Provide the [x, y] coordinate of the cell's center where the given text is located.  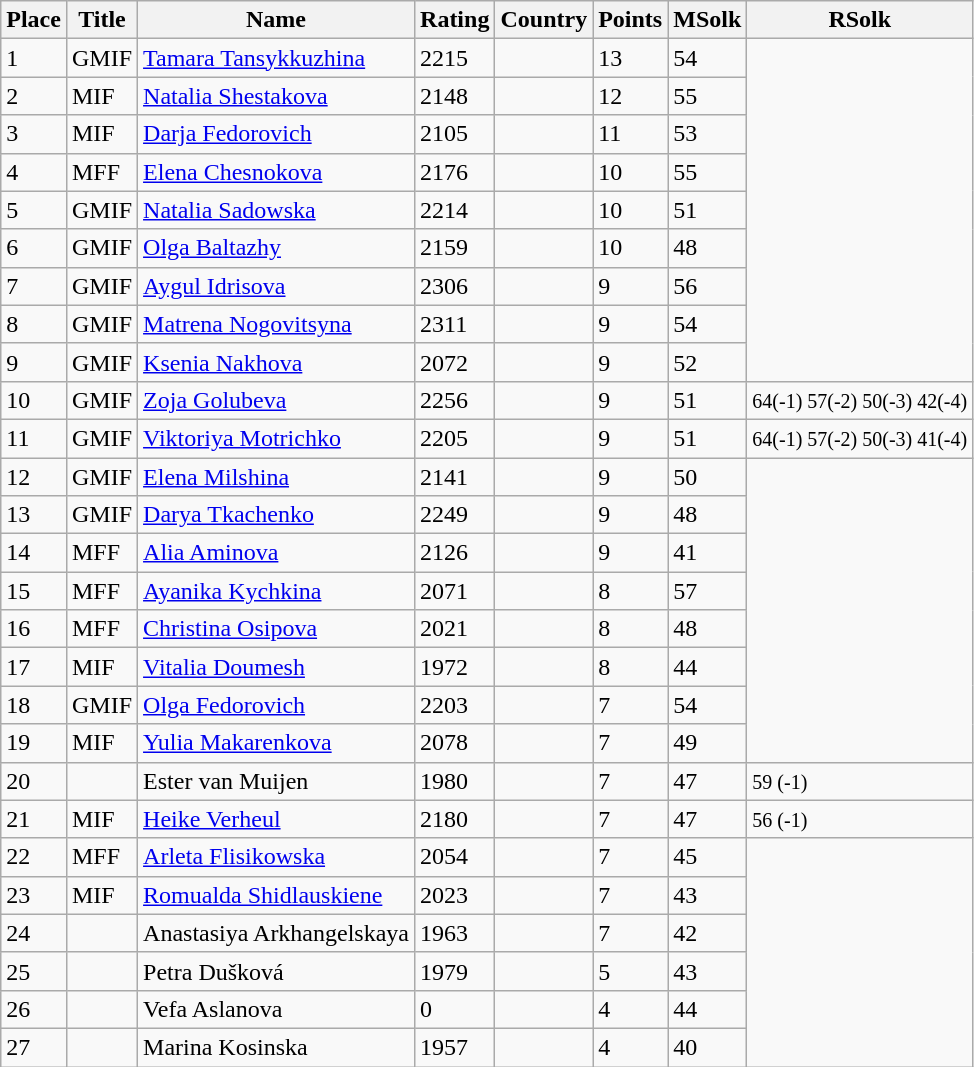
24 [34, 933]
2311 [455, 324]
RSolk [860, 20]
Darya Tkachenko [276, 515]
2215 [455, 58]
Title [102, 20]
2 [34, 96]
2021 [455, 629]
45 [708, 857]
2306 [455, 286]
1963 [455, 933]
2214 [455, 210]
Natalia Sadowska [276, 210]
Arleta Flisikowska [276, 857]
Heike Verheul [276, 819]
2256 [455, 400]
41 [708, 553]
Elena Chesnokova [276, 172]
2071 [455, 591]
Ester van Muijen [276, 781]
6 [34, 248]
14 [34, 553]
56 [708, 286]
50 [708, 477]
19 [34, 743]
1980 [455, 781]
3 [34, 134]
20 [34, 781]
27 [34, 1047]
42 [708, 933]
2078 [455, 743]
Marina Kosinska [276, 1047]
15 [34, 591]
2249 [455, 515]
Points [630, 20]
17 [34, 667]
Ksenia Nakhova [276, 362]
Ayanika Kychkina [276, 591]
21 [34, 819]
2203 [455, 705]
Matrena Nogovitsyna [276, 324]
Aygul Idrisova [276, 286]
18 [34, 705]
53 [708, 134]
2054 [455, 857]
Darja Fedorovich [276, 134]
16 [34, 629]
0 [455, 1009]
26 [34, 1009]
22 [34, 857]
Yulia Makarenkova [276, 743]
Vefa Aslanova [276, 1009]
2176 [455, 172]
49 [708, 743]
56 (-1) [860, 819]
Olga Baltazhy [276, 248]
2180 [455, 819]
2023 [455, 895]
57 [708, 591]
25 [34, 971]
59 (-1) [860, 781]
1972 [455, 667]
Name [276, 20]
2126 [455, 553]
Christina Osipova [276, 629]
2148 [455, 96]
Romualda Shidlauskiene [276, 895]
Olga Fedorovich [276, 705]
40 [708, 1047]
Alia Aminova [276, 553]
1979 [455, 971]
Elena Milshina [276, 477]
Petra Dušková [276, 971]
Place [34, 20]
Tamara Tansykkuzhina [276, 58]
Rating [455, 20]
Country [544, 20]
Zoja Golubeva [276, 400]
2205 [455, 438]
1 [34, 58]
2159 [455, 248]
64(-1) 57(-2) 50(-3) 41(-4) [860, 438]
23 [34, 895]
Vitalia Doumesh [276, 667]
Viktoriya Motrichko [276, 438]
Anastasiya Arkhangelskaya [276, 933]
64(-1) 57(-2) 50(-3) 42(-4) [860, 400]
2072 [455, 362]
MSolk [708, 20]
1957 [455, 1047]
52 [708, 362]
2141 [455, 477]
2105 [455, 134]
Natalia Shestakova [276, 96]
